Identify which cell holds the provided text, then report its [X, Y] central coordinate. 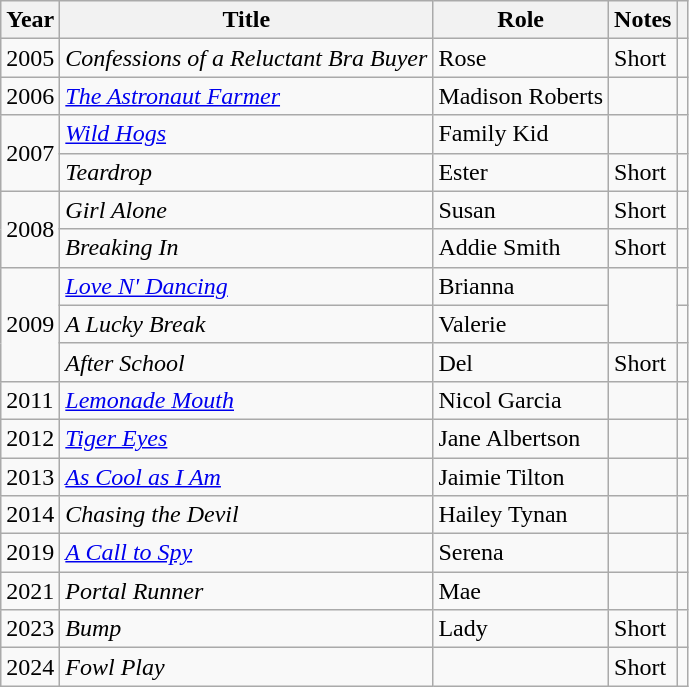
Confessions of a Reluctant Bra Buyer [246, 58]
2005 [30, 58]
A Lucky Break [246, 324]
Love N' Dancing [246, 286]
Del [521, 362]
Susan [521, 210]
Title [246, 20]
2019 [30, 553]
Chasing the Devil [246, 515]
A Call to Spy [246, 553]
Year [30, 20]
2021 [30, 591]
2023 [30, 629]
2011 [30, 400]
Mae [521, 591]
The Astronaut Farmer [246, 96]
After School [246, 362]
Lady [521, 629]
2008 [30, 229]
Role [521, 20]
Jaimie Tilton [521, 477]
Hailey Tynan [521, 515]
2024 [30, 667]
Valerie [521, 324]
Portal Runner [246, 591]
Bump [246, 629]
Tiger Eyes [246, 438]
2014 [30, 515]
Ester [521, 172]
Lemonade Mouth [246, 400]
2006 [30, 96]
Girl Alone [246, 210]
As Cool as I Am [246, 477]
2013 [30, 477]
Rose [521, 58]
2007 [30, 153]
Nicol Garcia [521, 400]
Madison Roberts [521, 96]
Teardrop [246, 172]
Notes [643, 20]
Addie Smith [521, 248]
Jane Albertson [521, 438]
Breaking In [246, 248]
Wild Hogs [246, 134]
Family Kid [521, 134]
Brianna [521, 286]
Fowl Play [246, 667]
Serena [521, 553]
2009 [30, 324]
2012 [30, 438]
